Return [x, y] of the center of cell containing provided text 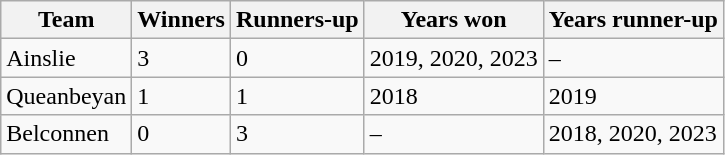
Queanbeyan [66, 96]
Ainslie [66, 58]
2019 [633, 96]
2018 [454, 96]
Team [66, 20]
2019, 2020, 2023 [454, 58]
2018, 2020, 2023 [633, 134]
Years won [454, 20]
Winners [182, 20]
Belconnen [66, 134]
Years runner-up [633, 20]
Runners-up [297, 20]
